Extract the (x, y) coordinate from the center of the cell holding the provided text.  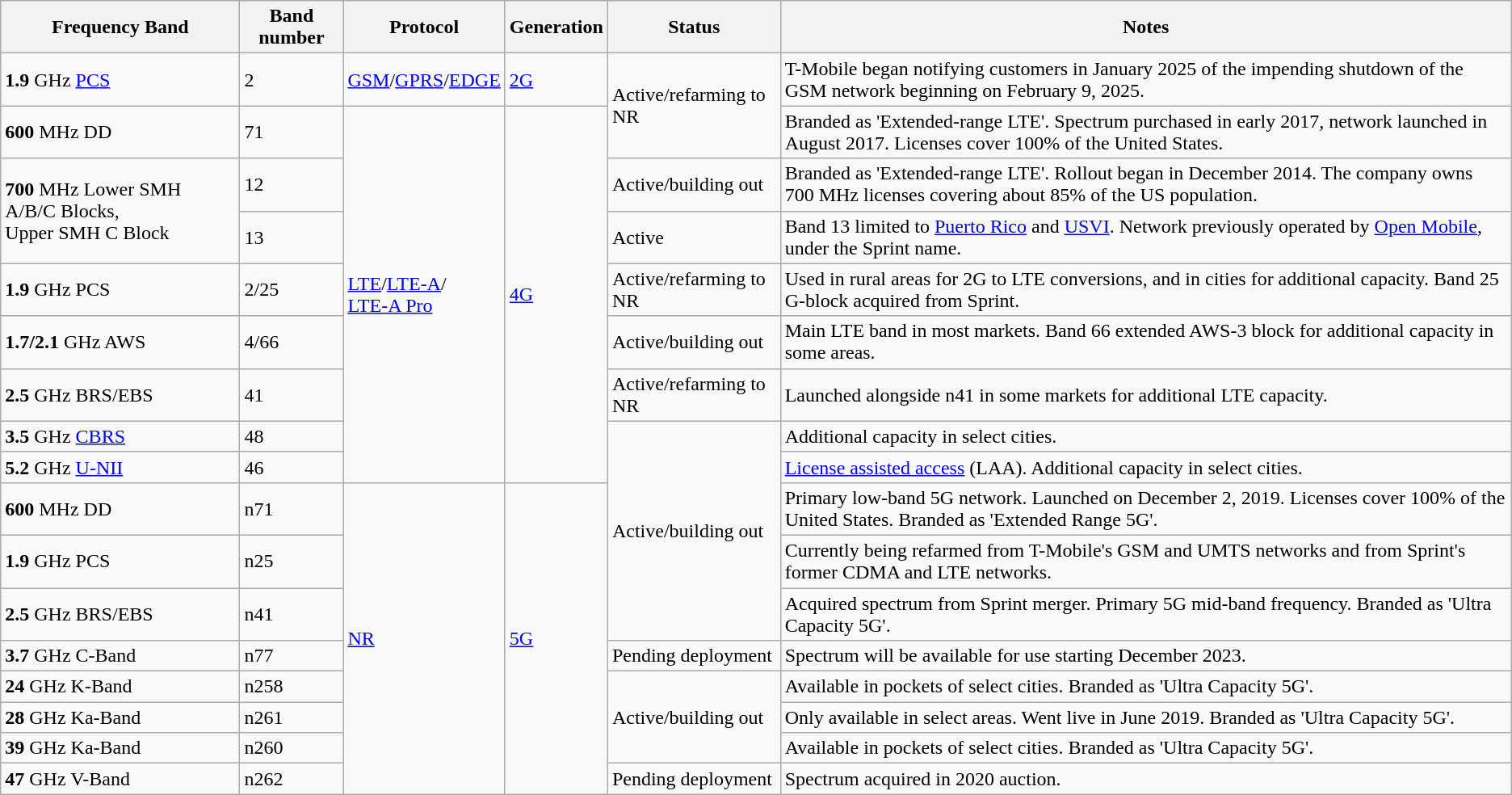
Band number (292, 27)
4G (556, 294)
n262 (292, 779)
Only available in select areas. Went live in June 2019. Branded as 'Ultra Capacity 5G'. (1145, 717)
Branded as 'Extended-range LTE'. Spectrum purchased in early 2017, network launched in August 2017. Licenses cover 100% of the United States. (1145, 132)
Currently being refarmed from T-Mobile's GSM and UMTS networks and from Sprint's former CDMA and LTE networks. (1145, 561)
GSM/GPRS/EDGE (424, 79)
Notes (1145, 27)
n71 (292, 509)
Protocol (424, 27)
n258 (292, 687)
5G (556, 638)
3.5 GHz CBRS (120, 436)
Main LTE band in most markets. Band 66 extended AWS-3 block for additional capacity in some areas. (1145, 343)
NR (424, 638)
LTE/LTE-A/LTE-A Pro (424, 294)
24 GHz K-Band (120, 687)
4/66 (292, 343)
T-Mobile began notifying customers in January 2025 of the impending shutdown of the GSM network beginning on February 9, 2025. (1145, 79)
Generation (556, 27)
39 GHz Ka-Band (120, 748)
1.7/2.1 GHz AWS (120, 343)
Status (694, 27)
46 (292, 467)
n25 (292, 561)
Acquired spectrum from Sprint merger. Primary 5G mid-band frequency. Branded as 'Ultra Capacity 5G'. (1145, 614)
Band 13 limited to Puerto Rico and USVI. Network previously operated by Open Mobile, under the Sprint name. (1145, 238)
n77 (292, 656)
Used in rural areas for 2G to LTE conversions, and in cities for additional capacity. Band 25 G-block acquired from Sprint. (1145, 289)
Launched alongside n41 in some markets for additional LTE capacity. (1145, 394)
n260 (292, 748)
48 (292, 436)
Active (694, 238)
41 (292, 394)
13 (292, 238)
28 GHz Ka-Band (120, 717)
12 (292, 184)
Spectrum acquired in 2020 auction. (1145, 779)
2/25 (292, 289)
Branded as 'Extended-range LTE'. Rollout began in December 2014. The company owns 700 MHz licenses covering about 85% of the US population. (1145, 184)
71 (292, 132)
3.7 GHz C-Band (120, 656)
Primary low-band 5G network. Launched on December 2, 2019. Licenses cover 100% of the United States. Branded as 'Extended Range 5G'. (1145, 509)
5.2 GHz U-NII (120, 467)
Additional capacity in select cities. (1145, 436)
2G (556, 79)
700 MHz Lower SMH A/B/C Blocks, Upper SMH C Block (120, 211)
Frequency Band (120, 27)
n41 (292, 614)
Spectrum will be available for use starting December 2023. (1145, 656)
47 GHz V-Band (120, 779)
2 (292, 79)
License assisted access (LAA). Additional capacity in select cities. (1145, 467)
n261 (292, 717)
